Locate the cell with the specified text and output its [x, y] center coordinate. 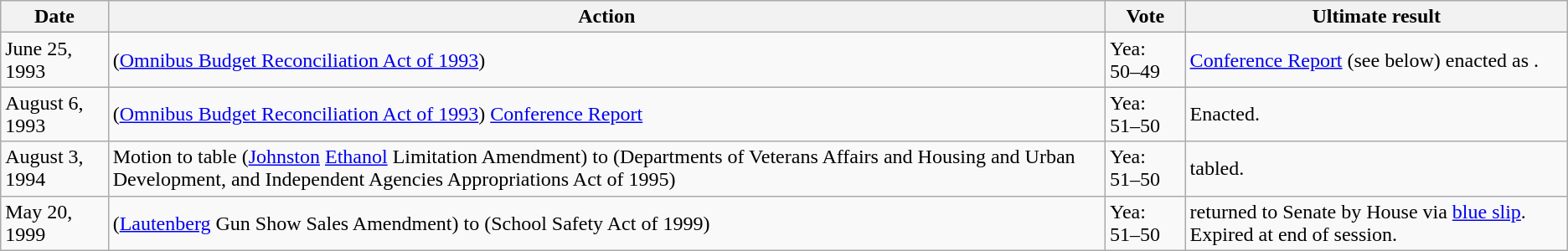
August 3, 1994 [54, 169]
Ultimate result [1376, 17]
Yea: 50–49 [1145, 60]
Vote [1145, 17]
Action [606, 17]
Conference Report (see below) enacted as . [1376, 60]
returned to Senate by House via blue slip. Expired at end of session. [1376, 223]
May 20, 1999 [54, 223]
tabled. [1376, 169]
(Omnibus Budget Reconciliation Act of 1993) [606, 60]
August 6, 1993 [54, 114]
June 25, 1993 [54, 60]
(Lautenberg Gun Show Sales Amendment) to (School Safety Act of 1999) [606, 223]
(Omnibus Budget Reconciliation Act of 1993) Conference Report [606, 114]
Enacted. [1376, 114]
Date [54, 17]
